Provide the (x, y) coordinate of the cell's center where the given text is located.  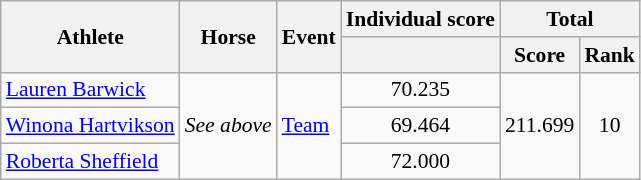
Team (309, 126)
Roberta Sheffield (90, 162)
See above (228, 126)
70.235 (420, 90)
Event (309, 36)
10 (610, 126)
Horse (228, 36)
72.000 (420, 162)
69.464 (420, 126)
Athlete (90, 36)
Individual score (420, 19)
Total (570, 19)
Lauren Barwick (90, 90)
Rank (610, 55)
Score (540, 55)
211.699 (540, 126)
Winona Hartvikson (90, 126)
